Output the (X, Y) coordinate of the center of the cell containing the given text.  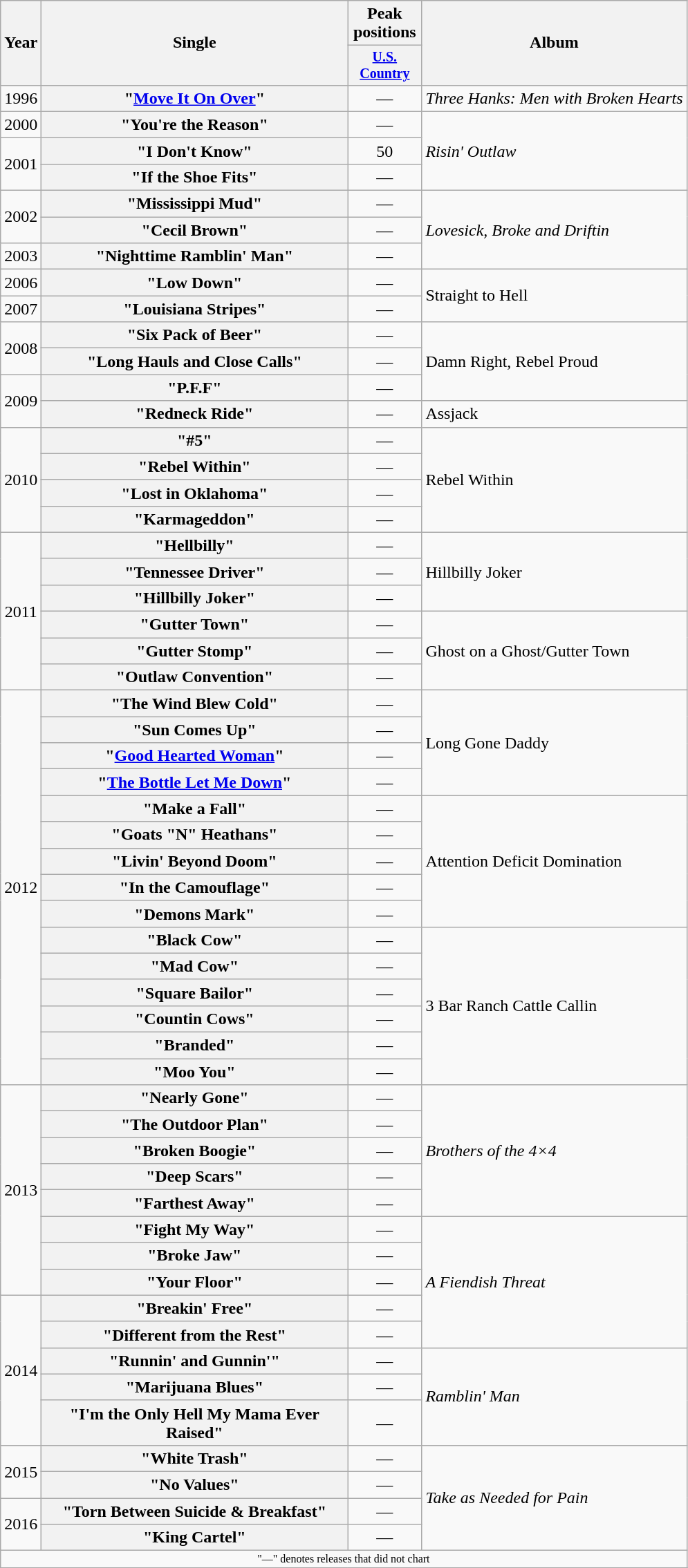
"Tennessee Driver" (195, 572)
"Mad Cow" (195, 966)
Attention Deficit Domination (555, 861)
"The Wind Blew Cold" (195, 703)
2001 (21, 164)
Ghost on a Ghost/Gutter Town (555, 651)
"Make a Fall" (195, 809)
2016 (21, 1524)
"In the Camouflage" (195, 887)
"Square Bailor" (195, 992)
Hillbilly Joker (555, 572)
2009 (21, 401)
Three Hanks: Men with Broken Hearts (555, 98)
"Low Down" (195, 283)
"Farthest Away" (195, 1203)
"Gutter Town" (195, 625)
Damn Right, Rebel Proud (555, 361)
U.S. Country (384, 65)
2013 (21, 1190)
"Louisiana Stripes" (195, 309)
"The Bottle Let Me Down" (195, 782)
2006 (21, 283)
"Cecil Brown" (195, 230)
"Hellbilly" (195, 545)
2014 (21, 1370)
Lovesick, Broke and Driftin (555, 230)
"Branded" (195, 1046)
"Six Pack of Beer" (195, 335)
Rebel Within (555, 480)
Album (555, 43)
"Lost in Oklahoma" (195, 493)
"Runnin' and Gunnin'" (195, 1361)
"The Outdoor Plan" (195, 1124)
2002 (21, 217)
"Sun Comes Up" (195, 730)
"I'm the Only Hell My Mama Ever Raised" (195, 1422)
"Gutter Stomp" (195, 651)
"Breakin' Free" (195, 1308)
Take as Needed for Pain (555, 1498)
"Livin' Beyond Doom" (195, 861)
"White Trash" (195, 1458)
"Marijuana Blues" (195, 1387)
"Hillbilly Joker" (195, 598)
"Goats "N" Heathans" (195, 835)
"Good Hearted Woman" (195, 756)
2015 (21, 1471)
2008 (21, 348)
"Fight My Way" (195, 1229)
"No Values" (195, 1485)
"Nighttime Ramblin' Man" (195, 256)
"I Don't Know" (195, 151)
Single (195, 43)
2012 (21, 887)
Peak positions (384, 23)
"Broken Boogie" (195, 1151)
50 (384, 151)
1996 (21, 98)
"Moo You" (195, 1072)
Ramblin' Man (555, 1396)
"Nearly Gone" (195, 1098)
"Mississippi Mud" (195, 204)
"Long Hauls and Close Calls" (195, 361)
"P.F.F" (195, 388)
"Redneck Ride" (195, 414)
"If the Shoe Fits" (195, 177)
"Broke Jaw" (195, 1256)
"Rebel Within" (195, 466)
2003 (21, 256)
Straight to Hell (555, 296)
"Outlaw Convention" (195, 677)
"Countin Cows" (195, 1019)
"Torn Between Suicide & Breakfast" (195, 1511)
Year (21, 43)
2010 (21, 480)
"Move It On Over" (195, 98)
"Different from the Rest" (195, 1334)
Risin' Outlaw (555, 151)
2011 (21, 611)
"Karmageddon" (195, 519)
"You're the Reason" (195, 124)
A Fiendish Threat (555, 1282)
2000 (21, 124)
3 Bar Ranch Cattle Callin (555, 1005)
"Your Floor" (195, 1282)
Long Gone Daddy (555, 743)
Brothers of the 4×4 (555, 1151)
"Demons Mark" (195, 914)
"Black Cow" (195, 940)
"—" denotes releases that did not chart (344, 1559)
"Deep Scars" (195, 1177)
"#5" (195, 440)
"King Cartel" (195, 1538)
2007 (21, 309)
Assjack (555, 414)
